Capture the cell that displays the provided text and extract its [x, y] central coordinate. 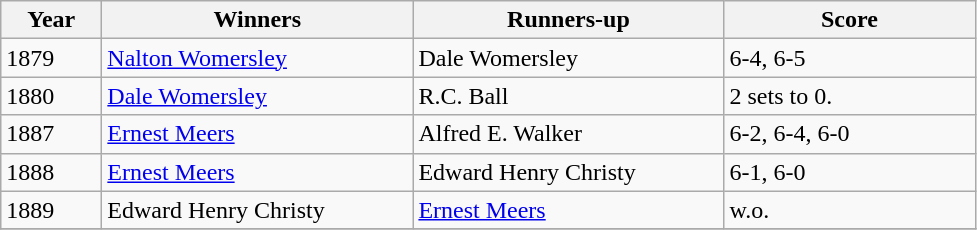
1880 [52, 96]
R.C. Ball [568, 96]
Winners [258, 20]
Year [52, 20]
Score [850, 20]
w.o. [850, 210]
Nalton Womersley [258, 58]
1879 [52, 58]
6-4, 6-5 [850, 58]
6-1, 6-0 [850, 172]
1887 [52, 134]
2 sets to 0. [850, 96]
Runners-up [568, 20]
6-2, 6-4, 6-0 [850, 134]
1888 [52, 172]
Alfred E. Walker [568, 134]
1889 [52, 210]
